Determine the [X, Y] coordinate at the center of the cell enclosing the given text.  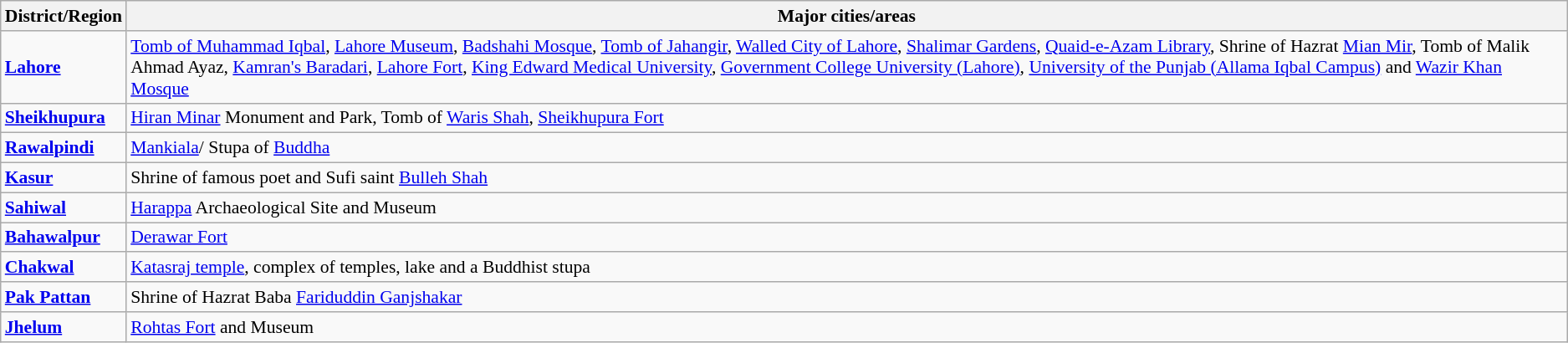
Rawalpindi [64, 148]
Pak Pattan [64, 297]
Shrine of famous poet and Sufi saint Bulleh Shah [846, 178]
Katasraj temple, complex of temples, lake and a Buddhist stupa [846, 268]
Kasur [64, 178]
Jhelum [64, 327]
Sheikhupura [64, 118]
Lahore [64, 67]
Mankiala/ Stupa of Buddha [846, 148]
Shrine of Hazrat Baba Fariduddin Ganjshakar [846, 297]
Chakwal [64, 268]
Sahiwal [64, 207]
Bahawalpur [64, 238]
Harappa Archaeological Site and Museum [846, 207]
Rohtas Fort and Museum [846, 327]
District/Region [64, 16]
Hiran Minar Monument and Park, Tomb of Waris Shah, Sheikhupura Fort [846, 118]
Major cities/areas [846, 16]
Derawar Fort [846, 238]
